Scan for the cell matching the given text and deliver its [X, Y] coordinate at center. 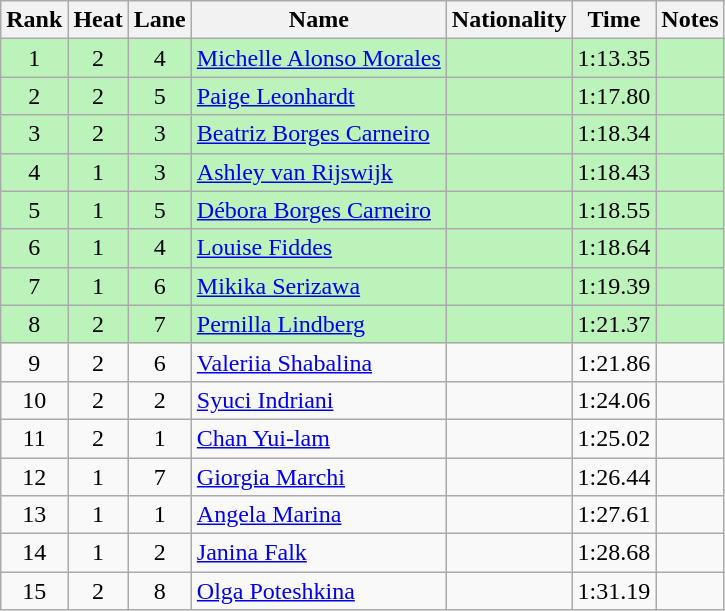
Heat [98, 20]
1:26.44 [614, 477]
1:18.55 [614, 210]
1:18.43 [614, 172]
Rank [34, 20]
Pernilla Lindberg [318, 324]
1:18.64 [614, 248]
10 [34, 400]
1:17.80 [614, 96]
Nationality [509, 20]
1:19.39 [614, 286]
Ashley van Rijswijk [318, 172]
Valeriia Shabalina [318, 362]
Débora Borges Carneiro [318, 210]
Name [318, 20]
13 [34, 515]
Chan Yui-lam [318, 438]
Notes [690, 20]
9 [34, 362]
1:21.37 [614, 324]
12 [34, 477]
Giorgia Marchi [318, 477]
1:24.06 [614, 400]
Mikika Serizawa [318, 286]
Janina Falk [318, 553]
1:13.35 [614, 58]
1:28.68 [614, 553]
Syuci Indriani [318, 400]
Angela Marina [318, 515]
1:18.34 [614, 134]
1:25.02 [614, 438]
11 [34, 438]
1:21.86 [614, 362]
Lane [160, 20]
Olga Poteshkina [318, 591]
Time [614, 20]
Beatriz Borges Carneiro [318, 134]
15 [34, 591]
14 [34, 553]
Paige Leonhardt [318, 96]
Louise Fiddes [318, 248]
1:31.19 [614, 591]
Michelle Alonso Morales [318, 58]
1:27.61 [614, 515]
